Output the [X, Y] coordinate of the center of the cell containing the given text.  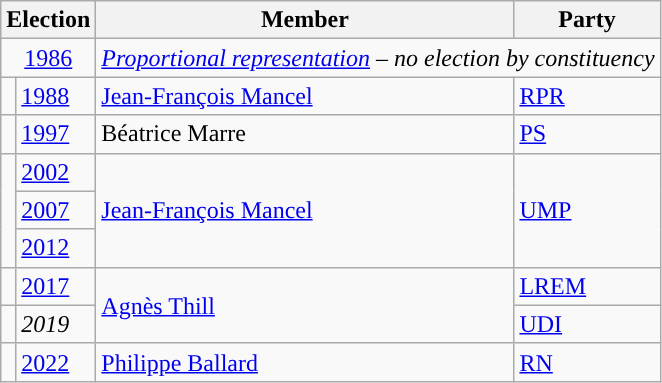
UDI [587, 324]
1986 [48, 58]
Election [48, 20]
Member [305, 20]
2002 [56, 172]
Proportional representation – no election by constituency [378, 58]
2017 [56, 286]
RN [587, 362]
Party [587, 20]
1997 [56, 134]
2007 [56, 210]
UMP [587, 210]
2019 [56, 324]
1988 [56, 96]
Béatrice Marre [305, 134]
PS [587, 134]
RPR [587, 96]
2022 [56, 362]
Philippe Ballard [305, 362]
LREM [587, 286]
2012 [56, 248]
Agnès Thill [305, 305]
